Scan for the cell matching the given text and deliver its (x, y) coordinate at center. 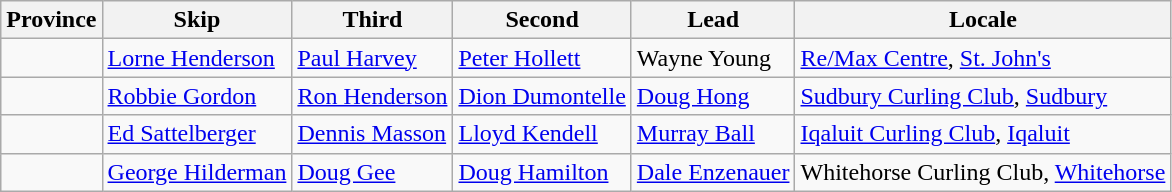
Whitehorse Curling Club, Whitehorse (983, 172)
Doug Hong (713, 96)
Doug Gee (372, 172)
Lloyd Kendell (542, 134)
Dion Dumontelle (542, 96)
Paul Harvey (372, 58)
Locale (983, 20)
Peter Hollett (542, 58)
Lead (713, 20)
Dale Enzenauer (713, 172)
Dennis Masson (372, 134)
Second (542, 20)
Ron Henderson (372, 96)
Robbie Gordon (197, 96)
Wayne Young (713, 58)
Iqaluit Curling Club, Iqaluit (983, 134)
Third (372, 20)
George Hilderman (197, 172)
Province (52, 20)
Murray Ball (713, 134)
Ed Sattelberger (197, 134)
Re/Max Centre, St. John's (983, 58)
Skip (197, 20)
Sudbury Curling Club, Sudbury (983, 96)
Doug Hamilton (542, 172)
Lorne Henderson (197, 58)
